From the cell containing the given text, extract its center point as (X, Y) coordinate. 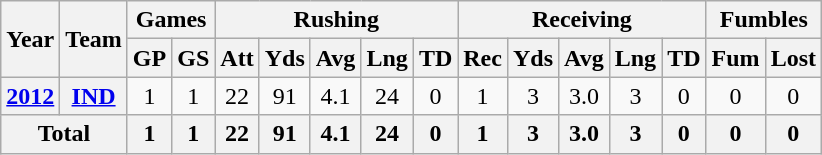
2012 (30, 96)
Fum (736, 58)
Receiving (582, 20)
GS (194, 58)
IND (94, 96)
Rushing (336, 20)
Fumbles (764, 20)
Rec (483, 58)
Lost (793, 58)
GP (149, 58)
Team (94, 39)
Att (237, 58)
Games (170, 20)
Total (64, 134)
Year (30, 39)
